Extract the (x, y) coordinate from the center of the cell holding the provided text.  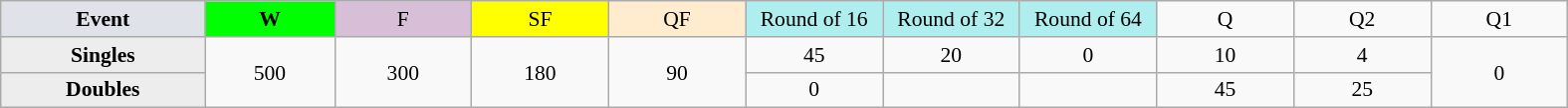
Singles (104, 55)
20 (951, 55)
Event (104, 19)
90 (677, 72)
W (270, 19)
10 (1226, 55)
Round of 16 (814, 19)
500 (270, 72)
4 (1362, 55)
F (403, 19)
Q (1226, 19)
Round of 64 (1088, 19)
Q1 (1499, 19)
180 (541, 72)
Doubles (104, 90)
QF (677, 19)
25 (1362, 90)
300 (403, 72)
Q2 (1362, 19)
SF (541, 19)
Round of 32 (951, 19)
